For the text-containing cell, return its midpoint in (x, y) coordinate format. 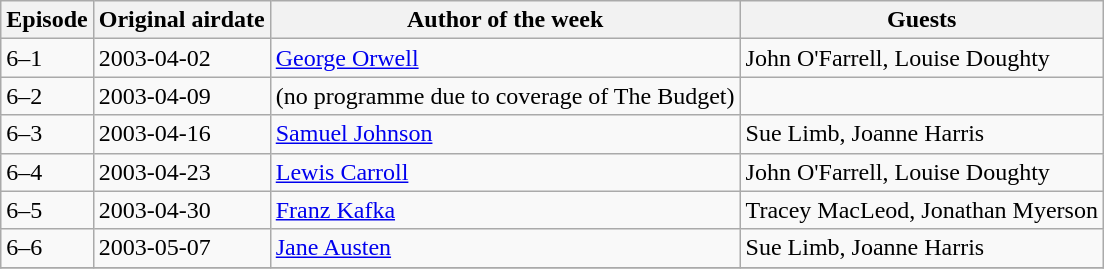
6–3 (47, 134)
Lewis Carroll (505, 172)
Tracey MacLeod, Jonathan Myerson (922, 210)
Episode (47, 20)
2003-04-30 (182, 210)
2003-04-02 (182, 58)
6–2 (47, 96)
Jane Austen (505, 248)
George Orwell (505, 58)
2003-04-16 (182, 134)
2003-04-09 (182, 96)
2003-05-07 (182, 248)
2003-04-23 (182, 172)
6–6 (47, 248)
Guests (922, 20)
6–5 (47, 210)
(no programme due to coverage of The Budget) (505, 96)
Original airdate (182, 20)
6–1 (47, 58)
Franz Kafka (505, 210)
6–4 (47, 172)
Author of the week (505, 20)
Samuel Johnson (505, 134)
